Output the (X, Y) coordinate of the center of the cell containing the given text.  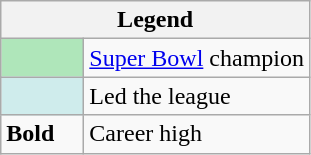
Legend (156, 20)
Led the league (197, 96)
Bold (42, 134)
Career high (197, 134)
Super Bowl champion (197, 58)
